For the text-containing cell, return its midpoint in (x, y) coordinate format. 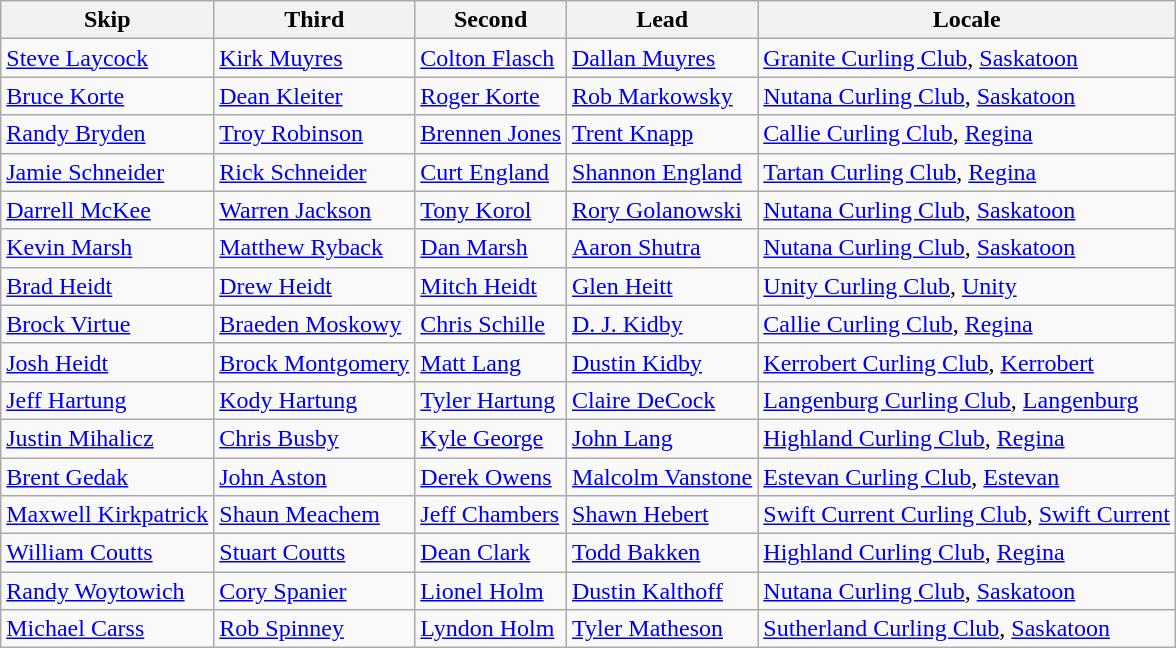
Lionel Holm (491, 591)
Second (491, 20)
Josh Heidt (108, 362)
Rob Spinney (314, 629)
Braeden Moskowy (314, 324)
D. J. Kidby (662, 324)
Brennen Jones (491, 134)
Roger Korte (491, 96)
Sutherland Curling Club, Saskatoon (967, 629)
Kirk Muyres (314, 58)
Tony Korol (491, 210)
Brad Heidt (108, 286)
Third (314, 20)
Estevan Curling Club, Estevan (967, 477)
Dean Kleiter (314, 96)
Justin Mihalicz (108, 438)
Dallan Muyres (662, 58)
Locale (967, 20)
Granite Curling Club, Saskatoon (967, 58)
Unity Curling Club, Unity (967, 286)
Dustin Kalthoff (662, 591)
Todd Bakken (662, 553)
Colton Flasch (491, 58)
Chris Busby (314, 438)
Jeff Hartung (108, 400)
Tyler Matheson (662, 629)
Kerrobert Curling Club, Kerrobert (967, 362)
Maxwell Kirkpatrick (108, 515)
John Aston (314, 477)
Rick Schneider (314, 172)
Troy Robinson (314, 134)
Kody Hartung (314, 400)
Skip (108, 20)
Mitch Heidt (491, 286)
Brock Virtue (108, 324)
Steve Laycock (108, 58)
Tyler Hartung (491, 400)
Kevin Marsh (108, 248)
Brock Montgomery (314, 362)
Glen Heitt (662, 286)
Swift Current Curling Club, Swift Current (967, 515)
Drew Heidt (314, 286)
Brent Gedak (108, 477)
Lead (662, 20)
Tartan Curling Club, Regina (967, 172)
Shawn Hebert (662, 515)
Darrell McKee (108, 210)
Kyle George (491, 438)
Curt England (491, 172)
Dean Clark (491, 553)
Stuart Coutts (314, 553)
Shaun Meachem (314, 515)
Warren Jackson (314, 210)
Malcolm Vanstone (662, 477)
Dustin Kidby (662, 362)
Jamie Schneider (108, 172)
Randy Woytowich (108, 591)
Shannon England (662, 172)
Langenburg Curling Club, Langenburg (967, 400)
Matthew Ryback (314, 248)
Michael Carss (108, 629)
Randy Bryden (108, 134)
Trent Knapp (662, 134)
Jeff Chambers (491, 515)
Chris Schille (491, 324)
Rob Markowsky (662, 96)
Dan Marsh (491, 248)
Cory Spanier (314, 591)
Bruce Korte (108, 96)
William Coutts (108, 553)
John Lang (662, 438)
Aaron Shutra (662, 248)
Rory Golanowski (662, 210)
Derek Owens (491, 477)
Matt Lang (491, 362)
Claire DeCock (662, 400)
Lyndon Holm (491, 629)
